Determine the (X, Y) coordinate at the center of the cell enclosing the given text.  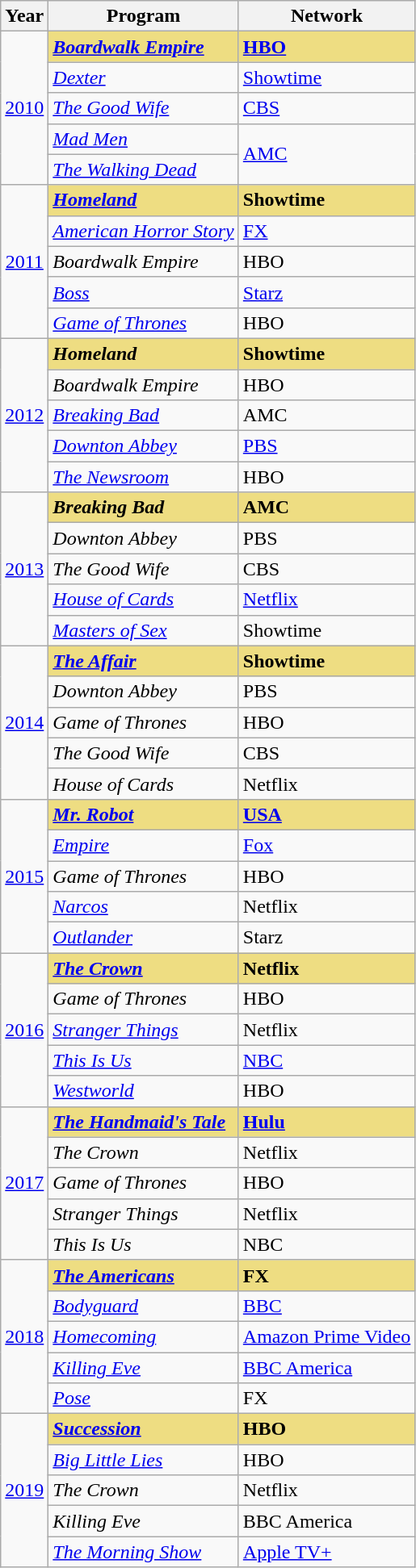
The Morning Show (144, 1552)
Westworld (144, 1091)
The Newsroom (144, 477)
Mad Men (144, 139)
Masters of Sex (144, 630)
Outlander (144, 938)
Apple TV+ (326, 1552)
Big Little Lies (144, 1460)
Empire (144, 845)
2013 (24, 569)
Narcos (144, 907)
2017 (24, 1183)
2016 (24, 1030)
The Americans (144, 1275)
USA (326, 814)
Dexter (144, 77)
Hulu (326, 1122)
The Handmaid's Tale (144, 1122)
Pose (144, 1399)
Boss (144, 292)
2019 (24, 1491)
Bodyguard (144, 1306)
Year (24, 16)
The Affair (144, 661)
2018 (24, 1336)
Network (326, 16)
Program (144, 16)
Amazon Prime Video (326, 1336)
Mr. Robot (144, 814)
Homecoming (144, 1336)
2010 (24, 108)
2012 (24, 415)
BBC (326, 1306)
American Horror Story (144, 231)
The Walking Dead (144, 169)
Fox (326, 845)
2015 (24, 876)
Succession (144, 1429)
2014 (24, 722)
2011 (24, 261)
